From the cell containing the given text, extract its center point as (X, Y) coordinate. 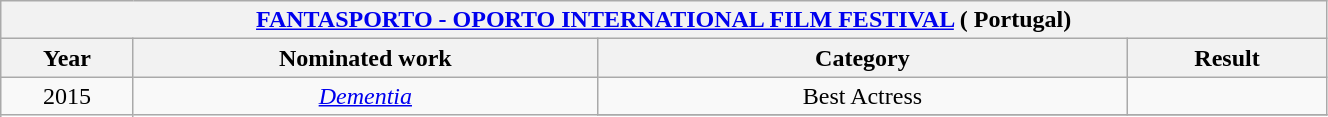
Dementia (365, 96)
Category (862, 58)
Best Actress (862, 96)
Year (68, 58)
2015 (68, 96)
FANTASPORTO - OPORTO INTERNATIONAL FILM FESTIVAL ( Portugal) (664, 20)
Result (1228, 58)
Nominated work (365, 58)
